Search for the cell housing the specified text and yield its (X, Y) center coordinate. 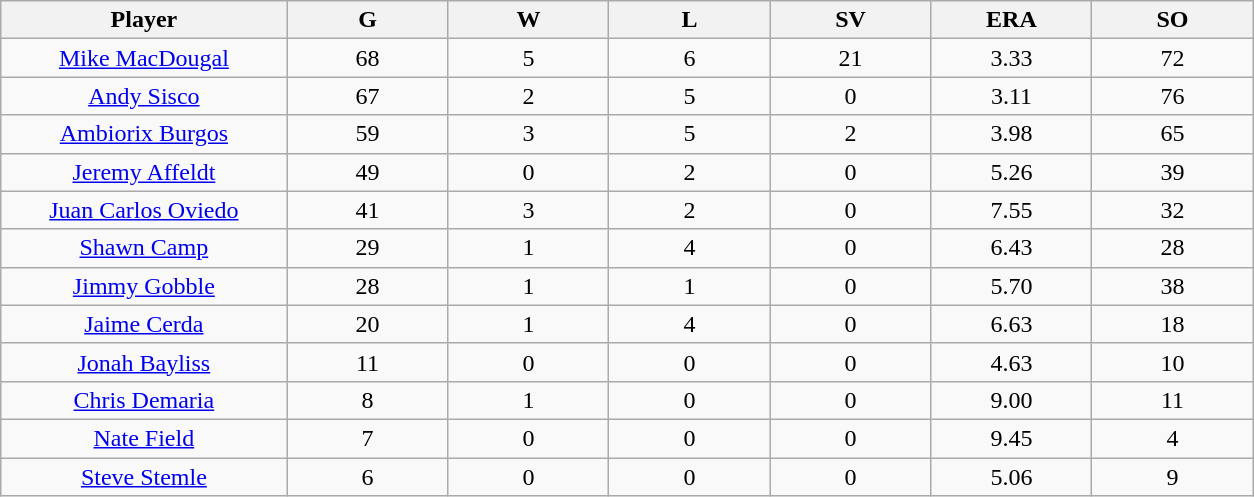
65 (1172, 134)
72 (1172, 58)
6.63 (1012, 324)
Ambiorix Burgos (144, 134)
Shawn Camp (144, 248)
SO (1172, 20)
Player (144, 20)
L (690, 20)
Andy Sisco (144, 96)
4.63 (1012, 362)
Nate Field (144, 438)
5.06 (1012, 477)
21 (850, 58)
G (368, 20)
8 (368, 400)
3.11 (1012, 96)
39 (1172, 172)
9 (1172, 477)
Jonah Bayliss (144, 362)
3.33 (1012, 58)
32 (1172, 210)
Juan Carlos Oviedo (144, 210)
ERA (1012, 20)
18 (1172, 324)
Jimmy Gobble (144, 286)
10 (1172, 362)
5.26 (1012, 172)
6.43 (1012, 248)
5.70 (1012, 286)
3.98 (1012, 134)
68 (368, 58)
76 (1172, 96)
59 (368, 134)
9.45 (1012, 438)
Jeremy Affeldt (144, 172)
49 (368, 172)
20 (368, 324)
Steve Stemle (144, 477)
Chris Demaria (144, 400)
Mike MacDougal (144, 58)
7 (368, 438)
9.00 (1012, 400)
Jaime Cerda (144, 324)
SV (850, 20)
W (528, 20)
7.55 (1012, 210)
38 (1172, 286)
29 (368, 248)
67 (368, 96)
41 (368, 210)
